Determine the [X, Y] coordinate at the center of the cell enclosing the given text.  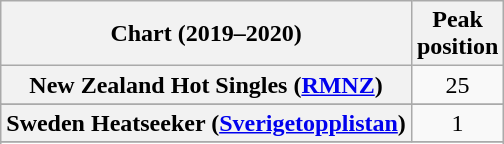
Sweden Heatseeker (Sverigetopplistan) [206, 123]
Peakposition [457, 34]
25 [457, 85]
1 [457, 123]
New Zealand Hot Singles (RMNZ) [206, 85]
Chart (2019–2020) [206, 34]
